Return the (x, y) coordinate for the center point of the cell that contains the specified text.  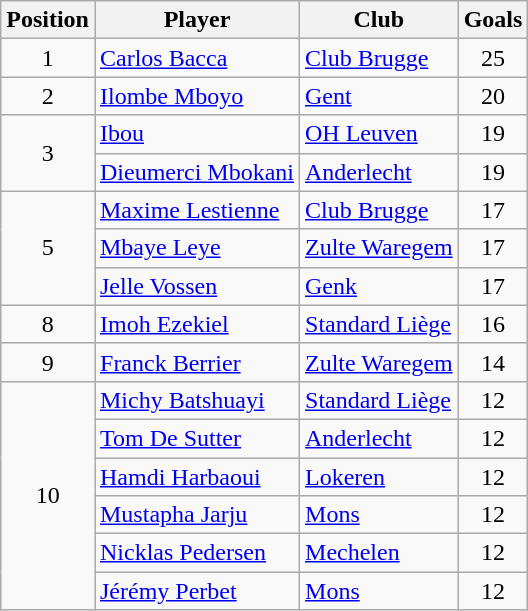
Hamdi Harbaoui (196, 477)
Ibou (196, 134)
Michy Batshuayi (196, 400)
Goals (493, 20)
Nicklas Pedersen (196, 553)
Position (48, 20)
2 (48, 96)
Ilombe Mboyo (196, 96)
9 (48, 362)
Jérémy Perbet (196, 591)
14 (493, 362)
Mechelen (380, 553)
Imoh Ezekiel (196, 324)
3 (48, 153)
Mbaye Leye (196, 248)
20 (493, 96)
Dieumerci Mbokani (196, 172)
Carlos Bacca (196, 58)
1 (48, 58)
Franck Berrier (196, 362)
Jelle Vossen (196, 286)
Lokeren (380, 477)
Genk (380, 286)
Mustapha Jarju (196, 515)
OH Leuven (380, 134)
Player (196, 20)
Gent (380, 96)
10 (48, 495)
5 (48, 248)
8 (48, 324)
Tom De Sutter (196, 438)
16 (493, 324)
25 (493, 58)
Club (380, 20)
Maxime Lestienne (196, 210)
